Determine the [x, y] coordinate at the center of the cell enclosing the given text.  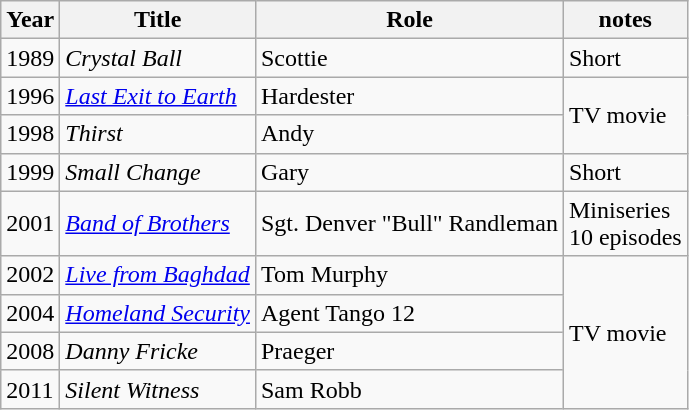
Silent Witness [158, 389]
1996 [30, 96]
2008 [30, 351]
Sgt. Denver "Bull" Randleman [409, 224]
Title [158, 20]
Danny Fricke [158, 351]
2002 [30, 275]
Gary [409, 172]
Live from Baghdad [158, 275]
2004 [30, 313]
1989 [30, 58]
Crystal Ball [158, 58]
Praeger [409, 351]
Thirst [158, 134]
Tom Murphy [409, 275]
Year [30, 20]
Last Exit to Earth [158, 96]
2001 [30, 224]
1999 [30, 172]
Andy [409, 134]
Hardester [409, 96]
Homeland Security [158, 313]
Miniseries 10 episodes [625, 224]
1998 [30, 134]
Band of Brothers [158, 224]
Small Change [158, 172]
Scottie [409, 58]
notes [625, 20]
Sam Robb [409, 389]
Agent Tango 12 [409, 313]
2011 [30, 389]
Role [409, 20]
